Locate the cell with the specified text and output its [X, Y] center coordinate. 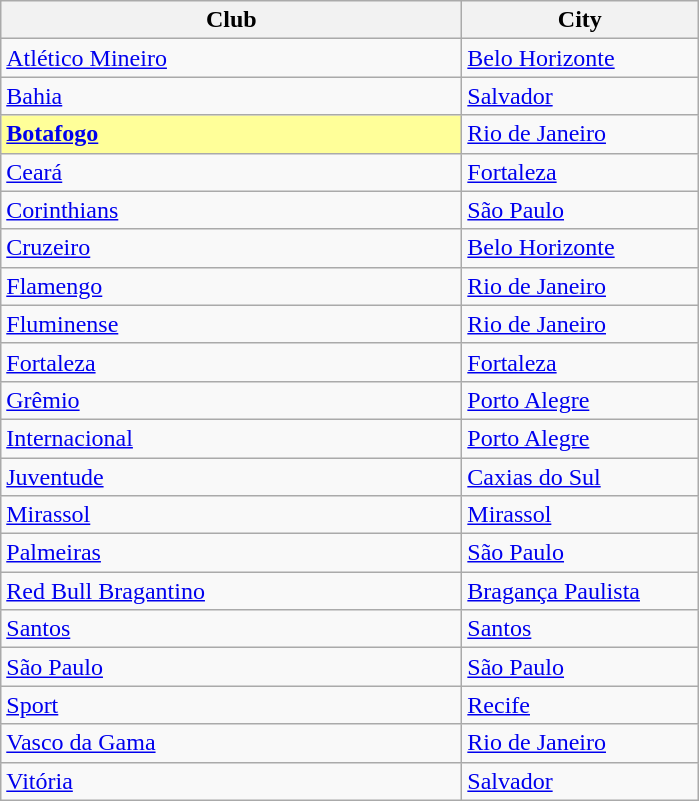
Caxias do Sul [580, 477]
Botafogo [232, 134]
City [580, 20]
Juventude [232, 477]
Cruzeiro [232, 248]
Fluminense [232, 324]
Internacional [232, 438]
Ceará [232, 172]
Corinthians [232, 210]
Grêmio [232, 400]
Palmeiras [232, 553]
Club [232, 20]
Sport [232, 705]
Bahia [232, 96]
Vitória [232, 781]
Red Bull Bragantino [232, 591]
Recife [580, 705]
Atlético Mineiro [232, 58]
Vasco da Gama [232, 743]
Flamengo [232, 286]
Bragança Paulista [580, 591]
